Determine the (x, y) coordinate at the center of the cell enclosing the given text.  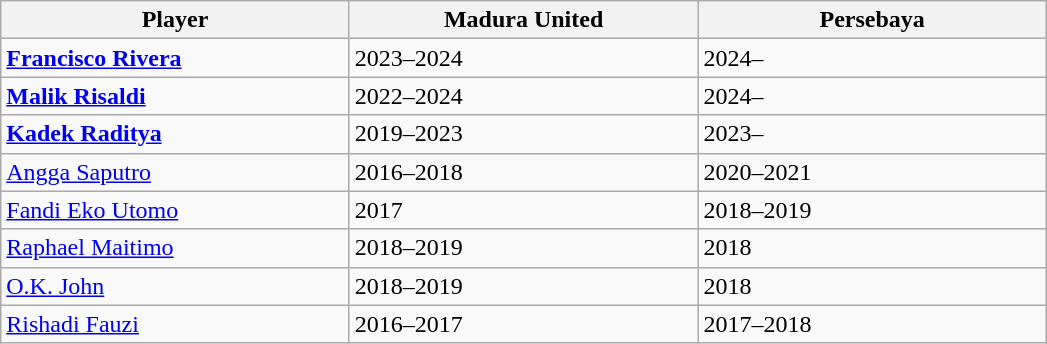
Francisco Rivera (176, 58)
Madura United (524, 20)
O.K. John (176, 286)
2020–2021 (872, 172)
Persebaya (872, 20)
2023– (872, 134)
2016–2018 (524, 172)
Rishadi Fauzi (176, 324)
2017 (524, 210)
2016–2017 (524, 324)
Malik Risaldi (176, 96)
Kadek Raditya (176, 134)
Player (176, 20)
Fandi Eko Utomo (176, 210)
2019–2023 (524, 134)
2023–2024 (524, 58)
2017–2018 (872, 324)
2022–2024 (524, 96)
Raphael Maitimo (176, 248)
Angga Saputro (176, 172)
